Output the (x, y) coordinate of the center of the cell containing the given text.  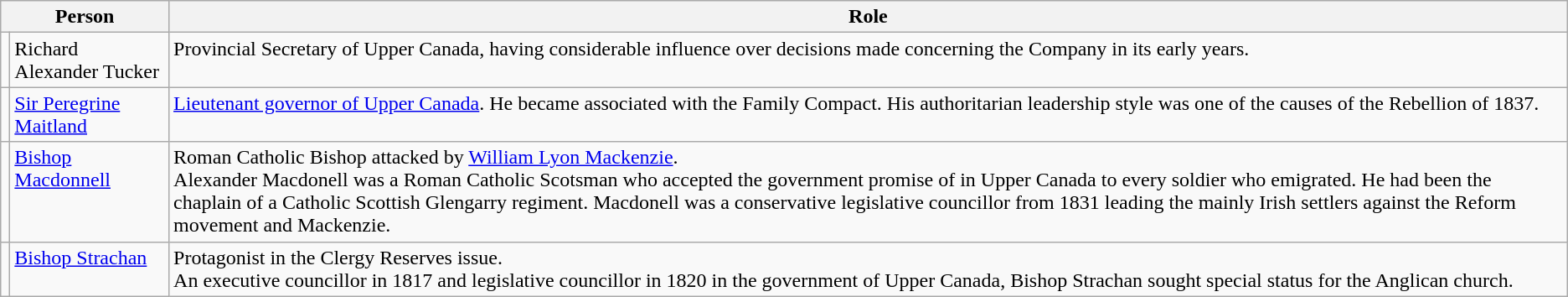
Person (85, 17)
Role (869, 17)
Bishop Strachan (90, 268)
Sir Peregrine Maitland (90, 114)
Provincial Secretary of Upper Canada, having considerable influence over decisions made concerning the Company in its early years. (869, 60)
Bishop Macdonnell (90, 191)
Richard Alexander Tucker (90, 60)
